Identify which cell holds the provided text, then report its (X, Y) central coordinate. 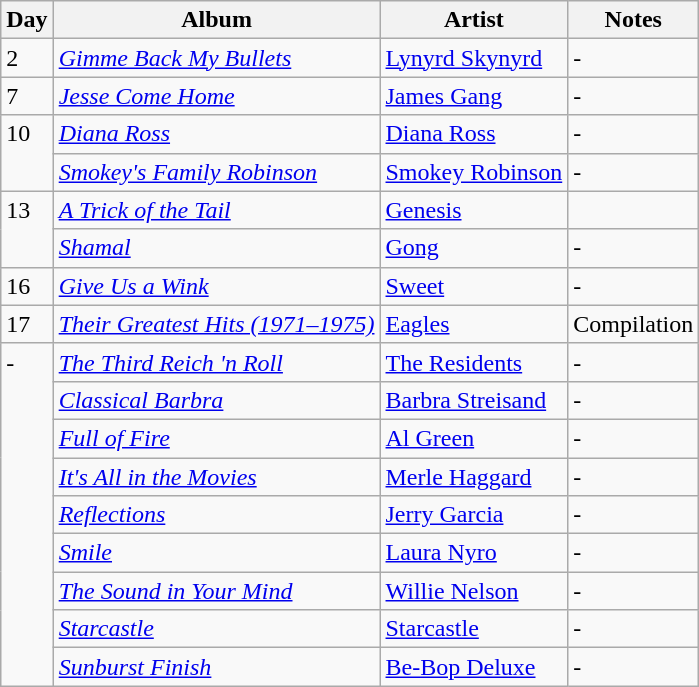
Genesis (474, 210)
James Gang (474, 96)
Be-Bop Deluxe (474, 667)
It's All in the Movies (216, 477)
Laura Nyro (474, 553)
Eagles (474, 324)
Jesse Come Home (216, 96)
The Third Reich 'n Roll (216, 362)
Reflections (216, 515)
Willie Nelson (474, 591)
Full of Fire (216, 438)
Album (216, 20)
A Trick of the Tail (216, 210)
Merle Haggard (474, 477)
Jerry Garcia (474, 515)
Compilation (634, 324)
Artist (474, 20)
Gong (474, 248)
Day (27, 20)
The Sound in Your Mind (216, 591)
2 (27, 58)
17 (27, 324)
16 (27, 286)
Gimme Back My Bullets (216, 58)
7 (27, 96)
Notes (634, 20)
Shamal (216, 248)
10 (27, 153)
Smokey Robinson (474, 172)
The Residents (474, 362)
Barbra Streisand (474, 400)
Sunburst Finish (216, 667)
Sweet (474, 286)
Smile (216, 553)
Smokey's Family Robinson (216, 172)
Classical Barbra (216, 400)
Give Us a Wink (216, 286)
Al Green (474, 438)
Their Greatest Hits (1971–1975) (216, 324)
Lynyrd Skynyrd (474, 58)
13 (27, 229)
